Scan for the cell matching the given text and deliver its (X, Y) coordinate at center. 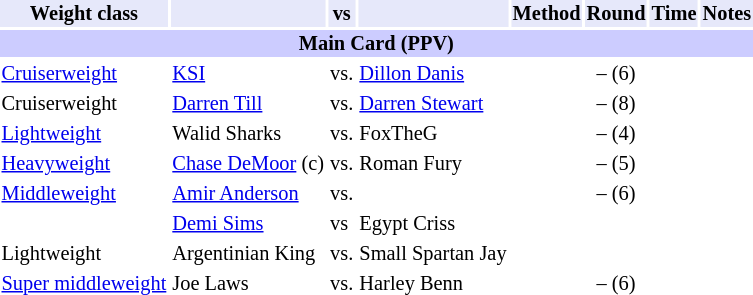
Round (616, 14)
Method (546, 14)
Egypt Criss (433, 224)
Darren Till (248, 104)
Roman Fury (433, 164)
Middleweight (84, 194)
Demi Sims (248, 224)
Weight class (84, 14)
Heavyweight (84, 164)
Main Card (PPV) (376, 44)
FoxTheG (433, 134)
Argentinian King (248, 254)
Notes (727, 14)
KSI (248, 74)
Dillon Danis (433, 74)
Chase DeMoor (c) (248, 164)
– (4) (616, 134)
– (5) (616, 164)
– (8) (616, 104)
Amir Anderson (248, 194)
Time (674, 14)
Small Spartan Jay (433, 254)
Darren Stewart (433, 104)
Walid Sharks (248, 134)
